Determine the (X, Y) coordinate at the center of the cell enclosing the given text.  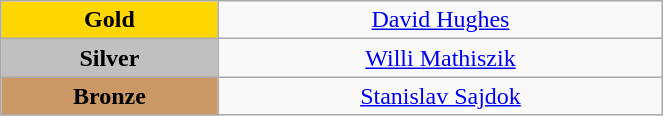
Bronze (110, 96)
David Hughes (440, 20)
Silver (110, 58)
Gold (110, 20)
Willi Mathiszik (440, 58)
Stanislav Sajdok (440, 96)
